Capture the cell that displays the provided text and extract its [x, y] central coordinate. 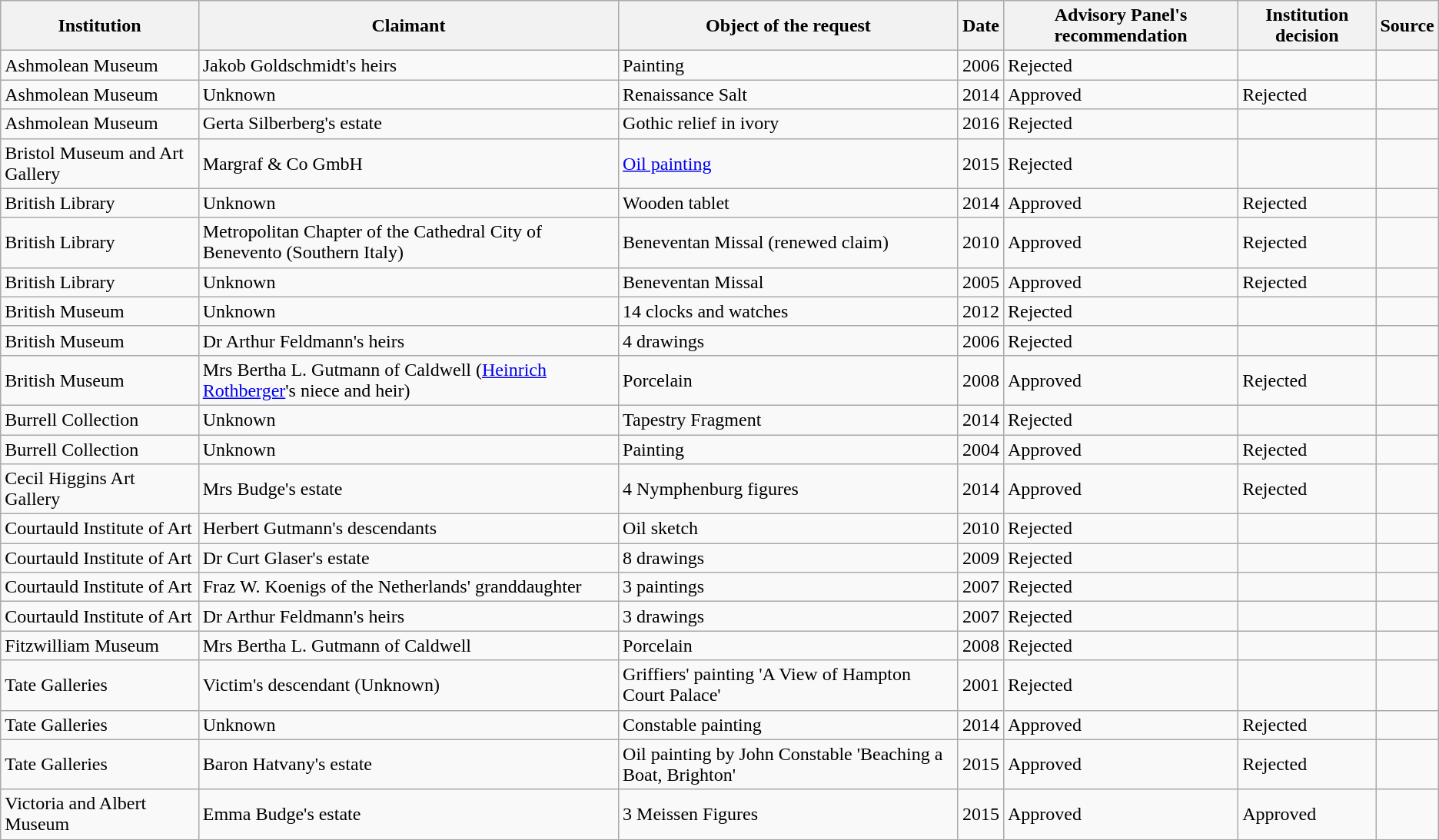
Dr Curt Glaser's estate [408, 558]
3 drawings [789, 616]
Mrs Bertha L. Gutmann of Caldwell [408, 646]
Renaissance Salt [789, 95]
3 Meissen Figures [789, 815]
Fitzwilliam Museum [100, 646]
Mrs Budge's estate [408, 489]
Fraz W. Koenigs of the Netherlands' granddaughter [408, 587]
Beneventan Missal (renewed claim) [789, 243]
Claimant [408, 26]
Institution [100, 26]
2001 [981, 686]
Date [981, 26]
Metropolitan Chapter of the Cathedral City of Benevento (Southern Italy) [408, 243]
Tapestry Fragment [789, 420]
Griffiers' painting 'A View of Hampton Court Palace' [789, 686]
4 drawings [789, 340]
Cecil Higgins Art Gallery [100, 489]
14 clocks and watches [789, 311]
3 paintings [789, 587]
4 Nymphenburg figures [789, 489]
Oil painting by John Constable 'Beaching a Boat, Brighton' [789, 764]
Institution decision [1307, 26]
2012 [981, 311]
8 drawings [789, 558]
Wooden tablet [789, 203]
Oil sketch [789, 529]
Gothic relief in ivory [789, 124]
2005 [981, 282]
Baron Hatvany's estate [408, 764]
Herbert Gutmann's descendants [408, 529]
2016 [981, 124]
2004 [981, 450]
Margraf & Co GmbH [408, 163]
Jakob Goldschmidt's heirs [408, 65]
Victoria and Albert Museum [100, 815]
Object of the request [789, 26]
Oil painting [789, 163]
Constable painting [789, 725]
2009 [981, 558]
Victim's descendant (Unknown) [408, 686]
Source [1407, 26]
Beneventan Missal [789, 282]
Gerta Silberberg's estate [408, 124]
Mrs Bertha L. Gutmann of Caldwell (Heinrich Rothberger's niece and heir) [408, 380]
Emma Budge's estate [408, 815]
Advisory Panel's recommendation [1121, 26]
Bristol Museum and Art Gallery [100, 163]
